Capture the cell that displays the provided text and extract its [X, Y] central coordinate. 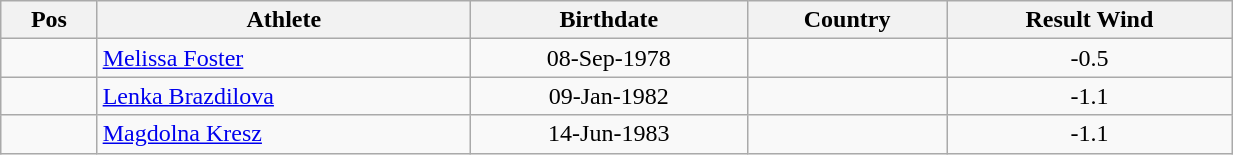
Magdolna Kresz [284, 134]
Pos [49, 20]
14-Jun-1983 [608, 134]
Athlete [284, 20]
09-Jan-1982 [608, 96]
Lenka Brazdilova [284, 96]
Result Wind [1089, 20]
Birthdate [608, 20]
Melissa Foster [284, 58]
Country [847, 20]
-0.5 [1089, 58]
08-Sep-1978 [608, 58]
